Extract the [X, Y] coordinate from the center of the cell holding the provided text.  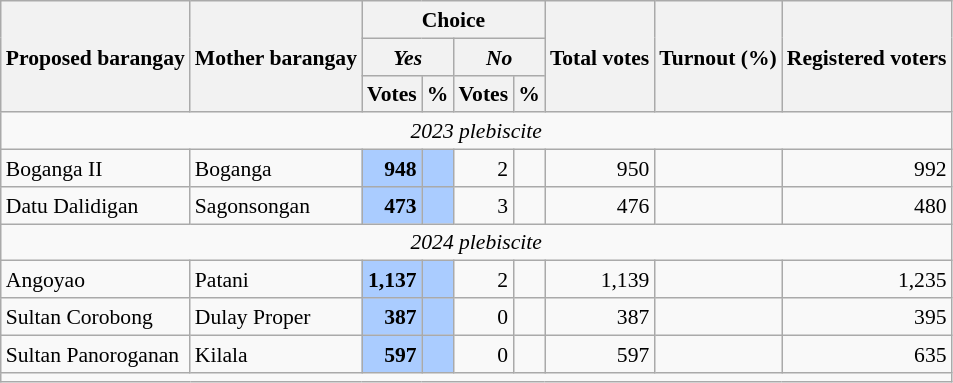
Sagonsongan [276, 206]
Sultan Panoroganan [96, 354]
480 [867, 206]
Dulay Proper [276, 316]
Patani [276, 280]
Mother barangay [276, 56]
Total votes [600, 56]
Angoyao [96, 280]
1,139 [600, 280]
950 [600, 168]
Datu Dalidigan [96, 206]
1,137 [392, 280]
Sultan Corobong [96, 316]
Registered voters [867, 56]
476 [600, 206]
Proposed barangay [96, 56]
Turnout (%) [718, 56]
948 [392, 168]
1,235 [867, 280]
2023 plebiscite [476, 132]
3 [483, 206]
Boganga [276, 168]
Kilala [276, 354]
992 [867, 168]
No [498, 56]
Choice [454, 20]
Boganga II [96, 168]
635 [867, 354]
Yes [408, 56]
395 [867, 316]
473 [392, 206]
2024 plebiscite [476, 242]
